Provide the (X, Y) coordinate of the cell's center where the given text is located.  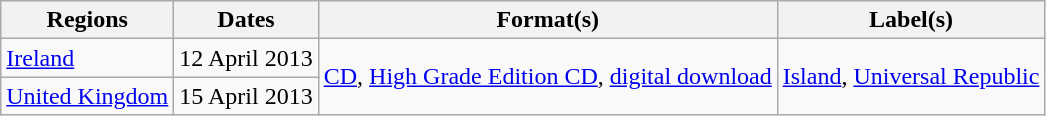
12 April 2013 (246, 58)
Format(s) (548, 20)
Label(s) (911, 20)
Dates (246, 20)
Ireland (88, 58)
CD, High Grade Edition CD, digital download (548, 77)
Island, Universal Republic (911, 77)
United Kingdom (88, 96)
Regions (88, 20)
15 April 2013 (246, 96)
